Identify which cell holds the provided text, then report its [x, y] central coordinate. 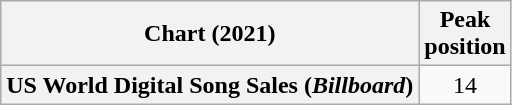
Peakposition [465, 34]
US World Digital Song Sales (Billboard) [210, 85]
Chart (2021) [210, 34]
14 [465, 85]
